Capture the cell that displays the provided text and extract its [x, y] central coordinate. 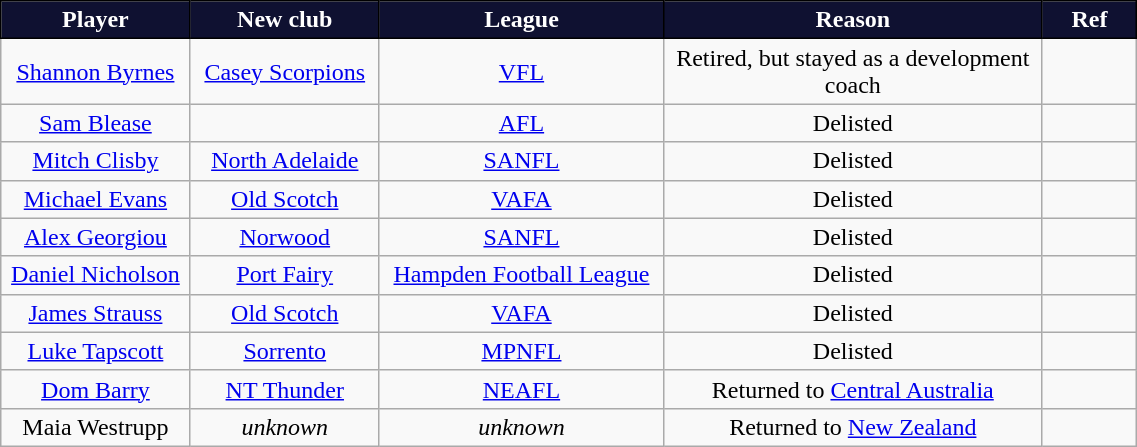
AFL [521, 123]
NEAFL [521, 389]
North Adelaide [284, 161]
Daniel Nicholson [96, 275]
Alex Georgiou [96, 237]
Sorrento [284, 351]
Shannon Byrnes [96, 72]
Reason [852, 20]
Port Fairy [284, 275]
Dom Barry [96, 389]
Luke Tapscott [96, 351]
Casey Scorpions [284, 72]
Returned to New Zealand [852, 427]
Player [96, 20]
Mitch Clisby [96, 161]
Retired, but stayed as a development coach [852, 72]
VFL [521, 72]
Michael Evans [96, 199]
Norwood [284, 237]
Ref [1090, 20]
Returned to Central Australia [852, 389]
NT Thunder [284, 389]
League [521, 20]
New club [284, 20]
Hampden Football League [521, 275]
Sam Blease [96, 123]
James Strauss [96, 313]
MPNFL [521, 351]
Maia Westrupp [96, 427]
